Determine the (x, y) coordinate at the center of the cell enclosing the given text.  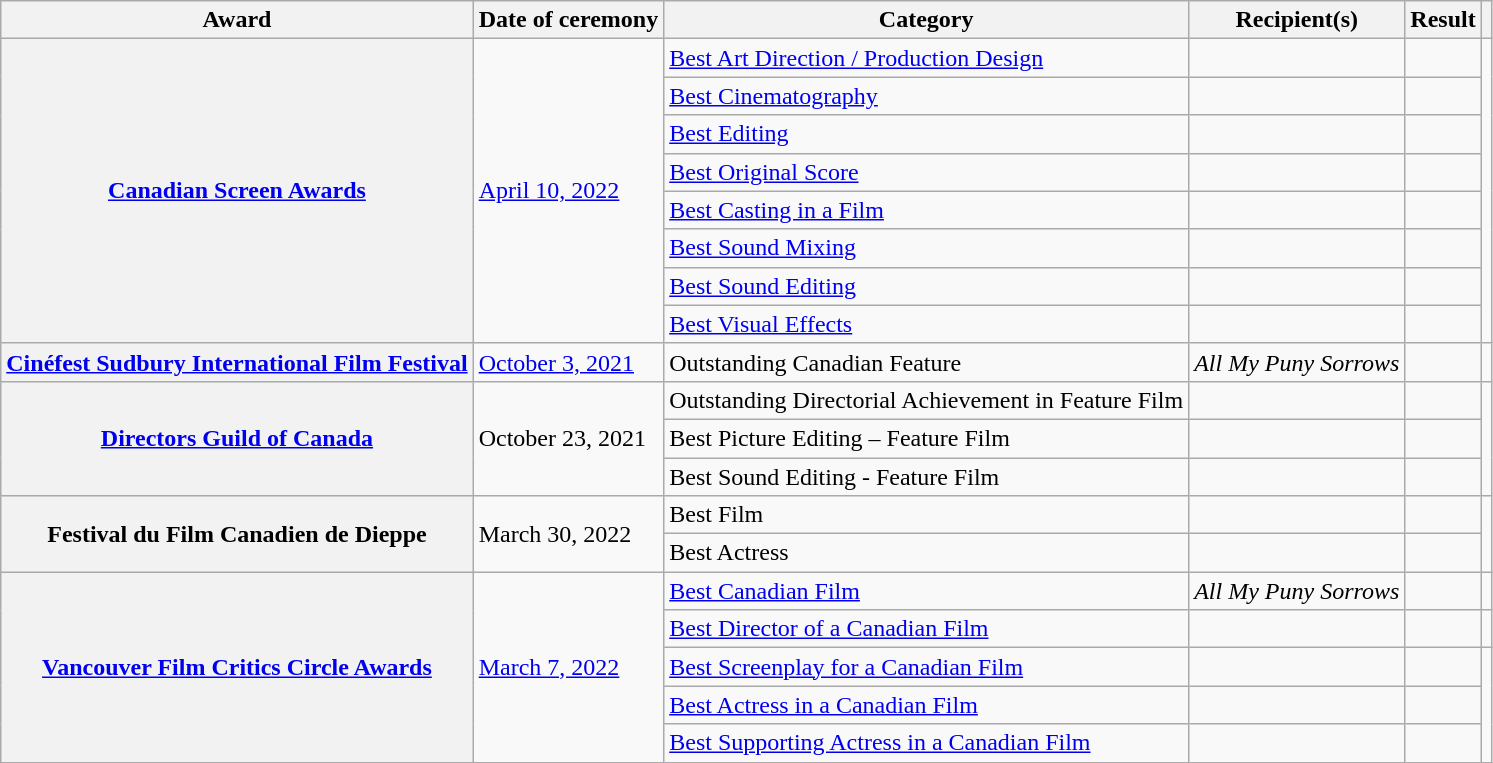
October 23, 2021 (568, 438)
Best Actress (926, 553)
Category (926, 20)
Best Original Score (926, 172)
Best Picture Editing – Feature Film (926, 438)
Best Casting in a Film (926, 210)
Best Visual Effects (926, 324)
Best Sound Editing - Feature Film (926, 477)
Recipient(s) (1297, 20)
Directors Guild of Canada (237, 438)
Vancouver Film Critics Circle Awards (237, 667)
Best Supporting Actress in a Canadian Film (926, 743)
Best Editing (926, 134)
Best Sound Mixing (926, 248)
Outstanding Canadian Feature (926, 362)
Date of ceremony (568, 20)
Best Canadian Film (926, 591)
Award (237, 20)
Best Sound Editing (926, 286)
Best Film (926, 515)
Best Actress in a Canadian Film (926, 705)
Canadian Screen Awards (237, 191)
Festival du Film Canadien de Dieppe (237, 534)
Best Cinematography (926, 96)
March 30, 2022 (568, 534)
Cinéfest Sudbury International Film Festival (237, 362)
April 10, 2022 (568, 191)
Best Director of a Canadian Film (926, 629)
Best Screenplay for a Canadian Film (926, 667)
March 7, 2022 (568, 667)
Best Art Direction / Production Design (926, 58)
Result (1443, 20)
October 3, 2021 (568, 362)
Outstanding Directorial Achievement in Feature Film (926, 400)
